Locate the cell with the specified text and output its [X, Y] center coordinate. 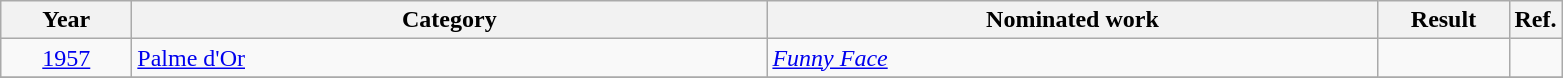
Category [450, 20]
Ref. [1536, 20]
Result [1444, 20]
Year [66, 20]
1957 [66, 58]
Funny Face [1072, 58]
Palme d'Or [450, 58]
Nominated work [1072, 20]
